Search for the cell housing the specified text and yield its [x, y] center coordinate. 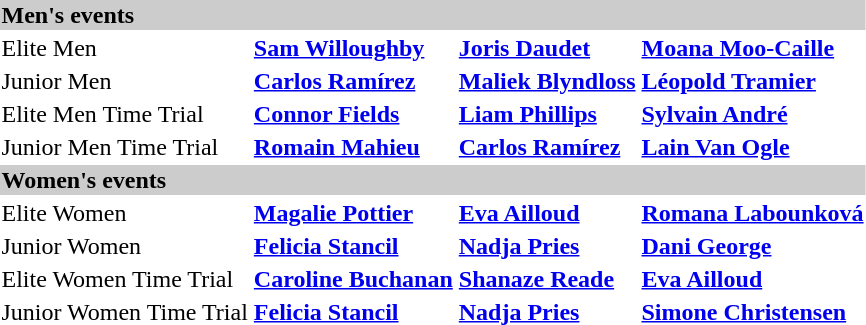
Elite Men [124, 48]
Men's events [432, 15]
Felicia Stancil [353, 246]
Elite Women Time Trial [124, 279]
Nadja Pries [547, 246]
Elite Men Time Trial [124, 114]
Romana Labounková [752, 213]
Caroline Buchanan [353, 279]
Magalie Pottier [353, 213]
Connor Fields [353, 114]
Liam Phillips [547, 114]
Shanaze Reade [547, 279]
Lain Van Ogle [752, 147]
Junior Men Time Trial [124, 147]
Joris Daudet [547, 48]
Léopold Tramier [752, 81]
Junior Men [124, 81]
Romain Mahieu [353, 147]
Maliek Blyndloss [547, 81]
Sam Willoughby [353, 48]
Dani George [752, 246]
Moana Moo-Caille [752, 48]
Sylvain André [752, 114]
Women's events [432, 180]
Junior Women [124, 246]
Elite Women [124, 213]
